Output the (x, y) coordinate of the center of the cell containing the given text.  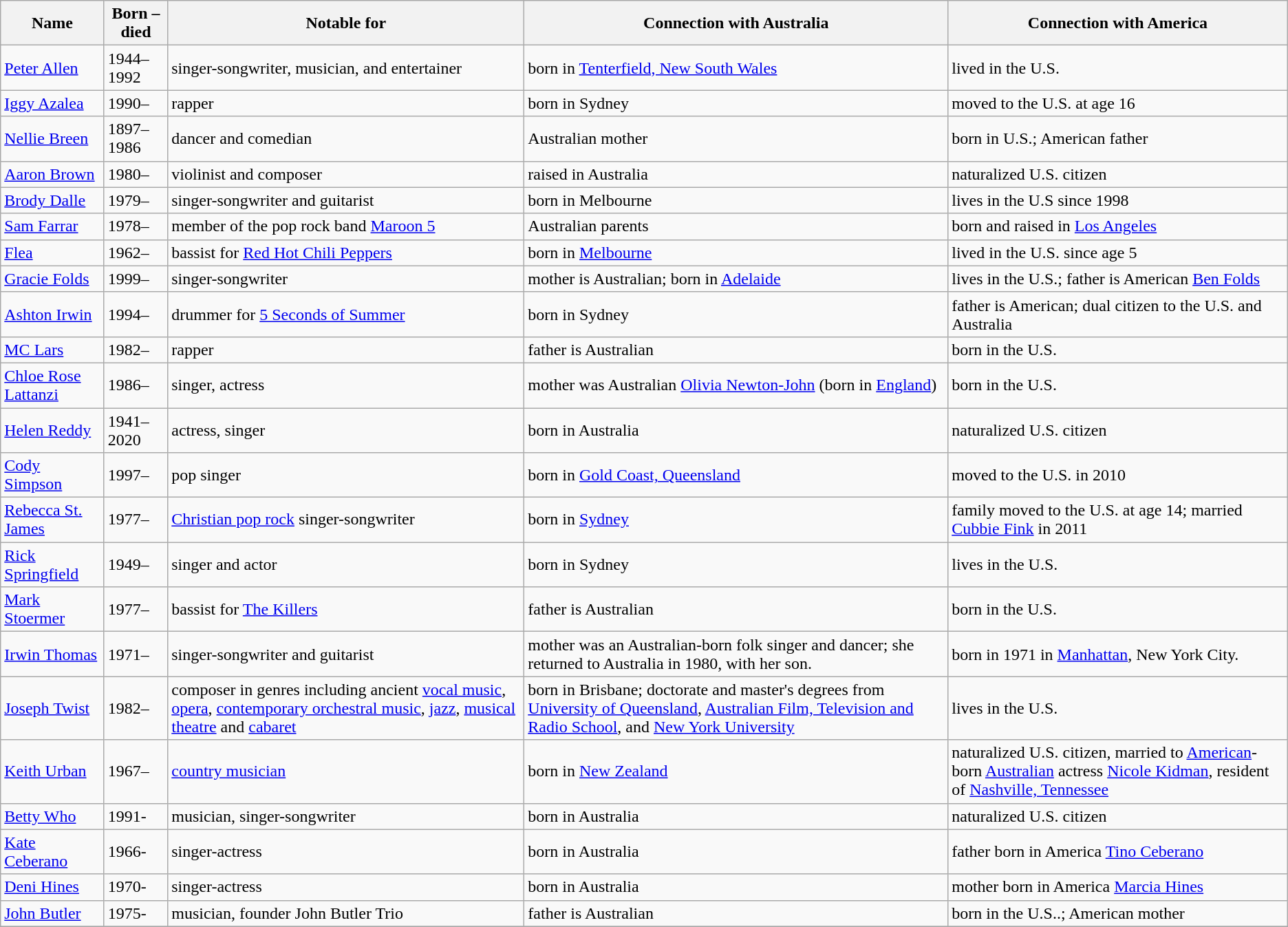
born in Tenterfield, New South Wales (736, 67)
father is American; dual citizen to the U.S. and Australia (1118, 314)
lives in the U.S since 1998 (1118, 200)
1979– (136, 200)
Name (52, 23)
mother born in America Marcia Hines (1118, 887)
Betty Who (52, 816)
musician, founder John Butler Trio (346, 913)
Joseph Twist (52, 708)
1994– (136, 314)
Rick Springfield (52, 564)
1970- (136, 887)
naturalized U.S. citizen, married to American-born Australian actress Nicole Kidman, resident of Nashville, Tennessee (1118, 771)
drummer for 5 Seconds of Summer (346, 314)
1999– (136, 279)
born in 1971 in Manhattan, New York City. (1118, 654)
mother was an Australian-born folk singer and dancer; she returned to Australia in 1980, with her son. (736, 654)
lived in the U.S. since age 5 (1118, 253)
1967– (136, 771)
1944–1992 (136, 67)
bassist for The Killers (346, 610)
Ashton Irwin (52, 314)
Christian pop rock singer-songwriter (346, 520)
lives in the U.S.; father is American Ben Folds (1118, 279)
1986– (136, 385)
1980– (136, 174)
Sam Farrar (52, 226)
singer and actor (346, 564)
musician, singer-songwriter (346, 816)
born in the U.S..; American mother (1118, 913)
Deni Hines (52, 887)
1991- (136, 816)
father born in America Tino Ceberano (1118, 852)
country musician (346, 771)
born in New Zealand (736, 771)
member of the pop rock band Maroon 5 (346, 226)
born in U.S.; American father (1118, 139)
mother was Australian Olivia Newton-John (born in England) (736, 385)
Cody Simpson (52, 475)
singer-songwriter, musician, and entertainer (346, 67)
Chloe Rose Lattanzi (52, 385)
dancer and comedian (346, 139)
born in Brisbane; doctorate and master's degrees from University of Queensland, Australian Film, Television and Radio School, and New York University (736, 708)
Keith Urban (52, 771)
1897–1986 (136, 139)
lived in the U.S. (1118, 67)
singer-songwriter (346, 279)
Iggy Azalea (52, 103)
born in Gold Coast, Queensland (736, 475)
Aaron Brown (52, 174)
actress, singer (346, 429)
Helen Reddy (52, 429)
Nellie Breen (52, 139)
Irwin Thomas (52, 654)
1949– (136, 564)
pop singer (346, 475)
Rebecca St. James (52, 520)
Gracie Folds (52, 279)
1975- (136, 913)
1978– (136, 226)
Connection with America (1118, 23)
1941–2020 (136, 429)
Notable for (346, 23)
Flea (52, 253)
Australian parents (736, 226)
1971– (136, 654)
MC Lars (52, 350)
bassist for Red Hot Chili Peppers (346, 253)
1962– (136, 253)
mother is Australian; born in Adelaide (736, 279)
Kate Ceberano (52, 852)
Connection with Australia (736, 23)
1997– (136, 475)
Peter Allen (52, 67)
moved to the U.S. in 2010 (1118, 475)
singer, actress (346, 385)
family moved to the U.S. at age 14; married Cubbie Fink in 2011 (1118, 520)
Born – died (136, 23)
violinist and composer (346, 174)
moved to the U.S. at age 16 (1118, 103)
raised in Australia (736, 174)
1990– (136, 103)
Brody Dalle (52, 200)
composer in genres including ancient vocal music, opera, contemporary orchestral music, jazz, musical theatre and cabaret (346, 708)
John Butler (52, 913)
born and raised in Los Angeles (1118, 226)
Australian mother (736, 139)
1966- (136, 852)
Mark Stoermer (52, 610)
